For the text-containing cell, return its midpoint in (x, y) coordinate format. 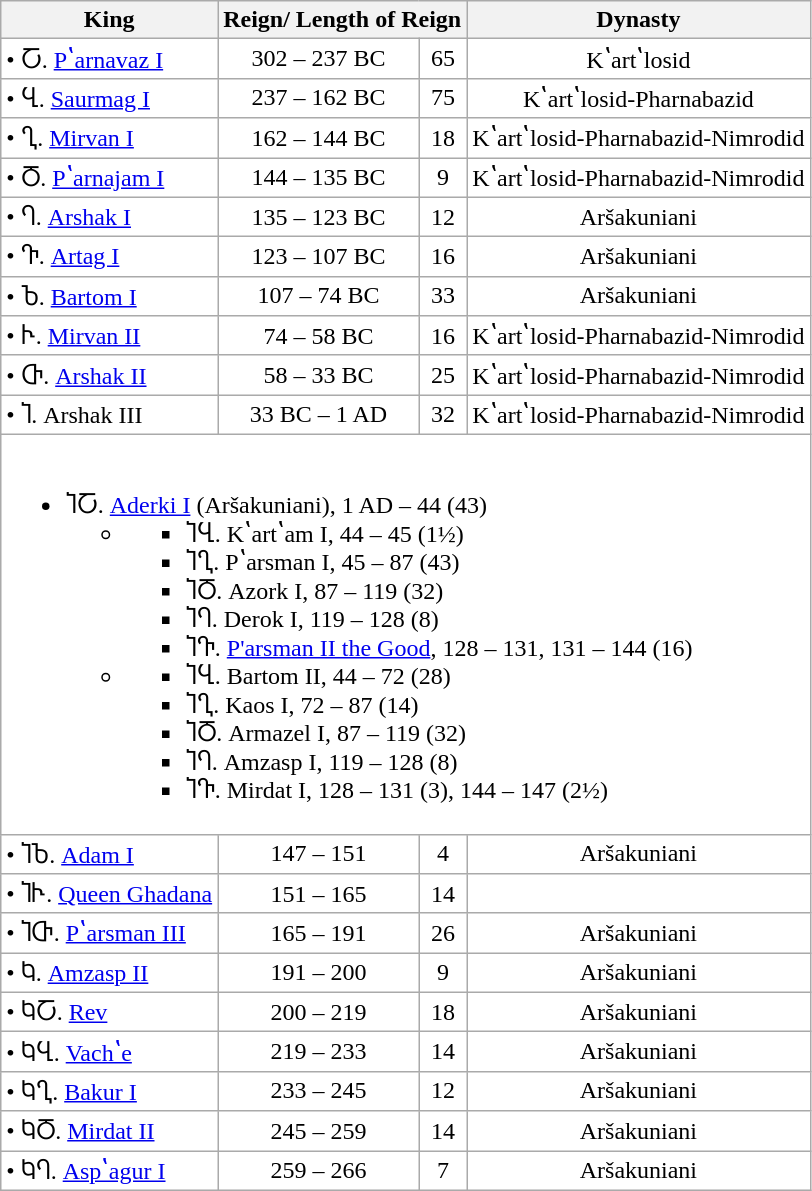
• ႩႠ. Rev (110, 1012)
• Ⴡ. Mirvan II (110, 336)
237 – 162 BC (318, 98)
• ႨႧ. Pʽarsman III (110, 933)
74 – 58 BC (318, 336)
219 – 233 (318, 1052)
259 – 266 (318, 1170)
• ႨჁ. Queen Ghadana (110, 894)
• ႩႢ. Bakur I (110, 1091)
151 – 165 (318, 894)
• ႩႣ. Mirdat II (110, 1131)
233 – 245 (318, 1091)
26 (443, 933)
7 (443, 1170)
• Ⴆ. Bartom I (110, 296)
Reign/ Length of Reign (342, 20)
135 – 123 BC (318, 217)
107 – 74 BC (318, 296)
• ႨႦ. Adam I (110, 854)
• Ⴄ. Arshak I (110, 217)
165 – 191 (318, 933)
147 – 151 (318, 854)
65 (443, 59)
• Ⴇ. Arshak II (110, 375)
123 – 107 BC (318, 257)
• ႩႡ. Vachʽe (110, 1052)
302 – 237 BC (318, 59)
• Ⴁ. Saurmag I (110, 98)
• Ⴈ. Arshak III (110, 415)
245 – 259 (318, 1131)
• Ⴀ. Pʽarnavaz I (110, 59)
4 (443, 854)
• Ⴂ. Mirvan I (110, 138)
75 (443, 98)
200 – 219 (318, 1012)
Kʽartʽlosid (638, 59)
• Ⴉ. Amzasp II (110, 973)
• Ⴅ. Artag I (110, 257)
• Ⴃ. Pʽarnajam I (110, 178)
162 – 144 BC (318, 138)
Dynasty (638, 20)
Kʽartʽlosid-Pharnabazid (638, 98)
191 – 200 (318, 973)
32 (443, 415)
33 (443, 296)
33 BC – 1 AD (318, 415)
King (110, 20)
144 – 135 BC (318, 178)
• ႩႤ. Aspʽagur I (110, 1170)
58 – 33 BC (318, 375)
25 (443, 375)
